Provide the (X, Y) coordinate of the cell's center where the given text is located.  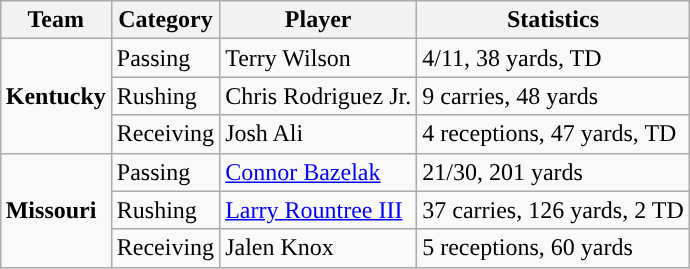
Connor Bazelak (318, 172)
37 carries, 126 yards, 2 TD (554, 210)
4 receptions, 47 yards, TD (554, 134)
Terry Wilson (318, 58)
Kentucky (56, 96)
Josh Ali (318, 134)
Team (56, 20)
Statistics (554, 20)
Chris Rodriguez Jr. (318, 96)
5 receptions, 60 yards (554, 248)
Category (165, 20)
4/11, 38 yards, TD (554, 58)
Jalen Knox (318, 248)
Missouri (56, 210)
9 carries, 48 yards (554, 96)
Larry Rountree III (318, 210)
Player (318, 20)
21/30, 201 yards (554, 172)
